Detect which cell encompasses the target text, then output its (x, y) center coordinate. 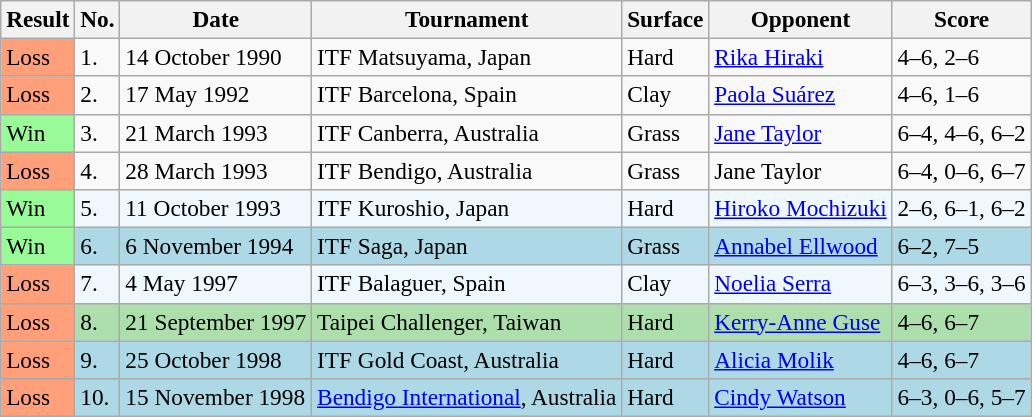
4 May 1997 (216, 284)
ITF Balaguer, Spain (467, 284)
Date (216, 19)
ITF Canberra, Australia (467, 133)
Score (962, 19)
6 November 1994 (216, 246)
Alicia Molik (800, 359)
11 October 1993 (216, 208)
6–4, 4–6, 6–2 (962, 133)
14 October 1990 (216, 57)
9. (98, 359)
ITF Matsuyama, Japan (467, 57)
6–3, 0–6, 5–7 (962, 397)
6–2, 7–5 (962, 246)
6. (98, 246)
6–4, 0–6, 6–7 (962, 170)
2. (98, 95)
4–6, 2–6 (962, 57)
Hiroko Mochizuki (800, 208)
Rika Hiraki (800, 57)
1. (98, 57)
25 October 1998 (216, 359)
5. (98, 208)
ITF Gold Coast, Australia (467, 359)
ITF Saga, Japan (467, 246)
Taipei Challenger, Taiwan (467, 322)
4–6, 1–6 (962, 95)
Result (38, 19)
21 September 1997 (216, 322)
4. (98, 170)
8. (98, 322)
Noelia Serra (800, 284)
7. (98, 284)
15 November 1998 (216, 397)
Annabel Ellwood (800, 246)
21 March 1993 (216, 133)
17 May 1992 (216, 95)
ITF Barcelona, Spain (467, 95)
ITF Kuroshio, Japan (467, 208)
Opponent (800, 19)
10. (98, 397)
ITF Bendigo, Australia (467, 170)
Tournament (467, 19)
Cindy Watson (800, 397)
Surface (666, 19)
3. (98, 133)
Bendigo International, Australia (467, 397)
28 March 1993 (216, 170)
6–3, 3–6, 3–6 (962, 284)
Kerry-Anne Guse (800, 322)
2–6, 6–1, 6–2 (962, 208)
No. (98, 19)
Paola Suárez (800, 95)
